Capture the cell that displays the provided text and extract its [x, y] central coordinate. 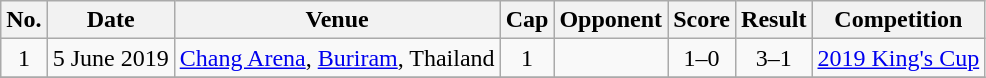
3–1 [774, 58]
Score [702, 20]
Chang Arena, Buriram, Thailand [337, 58]
5 June 2019 [110, 58]
Date [110, 20]
Opponent [611, 20]
2019 King's Cup [898, 58]
Venue [337, 20]
Result [774, 20]
1–0 [702, 58]
No. [24, 20]
Cap [527, 20]
Competition [898, 20]
